Detect which cell encompasses the target text, then output its (x, y) center coordinate. 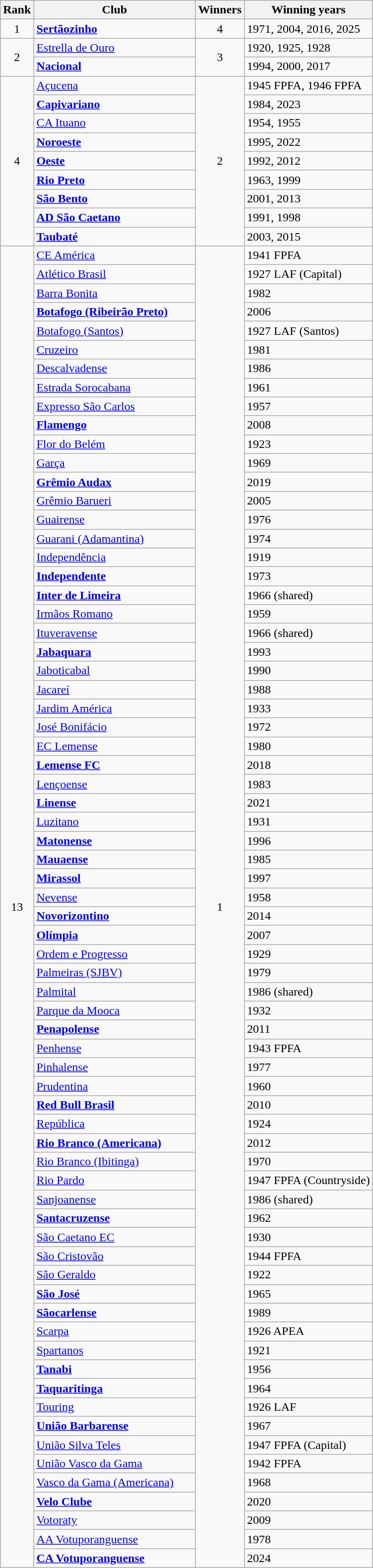
1944 FPFA (309, 1256)
Pinhalense (115, 1067)
São José (115, 1294)
Guairense (115, 519)
Mirassol (115, 878)
Expresso São Carlos (115, 406)
Winners (220, 10)
1996 (309, 841)
2014 (309, 916)
1945 FPFA, 1946 FPFA (309, 85)
Nacional (115, 66)
2001, 2013 (309, 198)
1943 FPFA (309, 1048)
Rio Branco (Ibitinga) (115, 1162)
Jardim América (115, 708)
1968 (309, 1483)
1989 (309, 1313)
CA Votuporanguense (115, 1558)
Taubaté (115, 237)
1919 (309, 558)
Novorizontino (115, 916)
1929 (309, 954)
CA Ituano (115, 123)
AD São Caetano (115, 217)
Santacruzense (115, 1218)
Independência (115, 558)
Jacareí (115, 690)
Sanjoanense (115, 1199)
Rio Preto (115, 180)
1979 (309, 973)
Sertãozinho (115, 29)
Club (115, 10)
1941 FPFA (309, 255)
1932 (309, 1010)
1927 LAF (Santos) (309, 331)
Velo Clube (115, 1502)
Estrada Sorocabana (115, 387)
1974 (309, 538)
1983 (309, 784)
1960 (309, 1086)
Irmãos Romano (115, 614)
Independente (115, 576)
1967 (309, 1426)
1982 (309, 293)
1926 LAF (309, 1407)
Botafogo (Ribeirão Preto) (115, 312)
Lemense FC (115, 765)
2020 (309, 1502)
1990 (309, 671)
Parque da Mooca (115, 1010)
União Vasco da Gama (115, 1464)
CE América (115, 255)
1920, 1925, 1928 (309, 48)
2012 (309, 1142)
Capivariano (115, 104)
Spartanos (115, 1350)
2021 (309, 803)
Prudentina (115, 1086)
2009 (309, 1520)
São Caetano EC (115, 1237)
1947 FPFA (Countryside) (309, 1181)
AA Votuporanguense (115, 1539)
Vasco da Gama (Americana) (115, 1483)
1994, 2000, 2017 (309, 66)
Sãocarlense (115, 1313)
1961 (309, 387)
1957 (309, 406)
Scarpa (115, 1331)
Rank (17, 10)
Matonense (115, 841)
1972 (309, 727)
2011 (309, 1029)
União Barbarense (115, 1426)
1973 (309, 576)
1942 FPFA (309, 1464)
São Geraldo (115, 1275)
Rio Branco (Americana) (115, 1142)
1923 (309, 444)
2024 (309, 1558)
Penapolense (115, 1029)
Palmeiras (SJBV) (115, 973)
1927 LAF (Capital) (309, 274)
José Bonifácio (115, 727)
1958 (309, 897)
República (115, 1124)
2005 (309, 501)
Touring (115, 1407)
Grêmio Barueri (115, 501)
Jabaquara (115, 652)
1986 (309, 369)
Guarani (Adamantina) (115, 538)
1984, 2023 (309, 104)
1956 (309, 1369)
1922 (309, 1275)
São Bento (115, 198)
Ordem e Progresso (115, 954)
Grêmio Audax (115, 482)
Barra Bonita (115, 293)
1988 (309, 690)
1993 (309, 652)
Linense (115, 803)
Atlético Brasil (115, 274)
Descalvadense (115, 369)
Noroeste (115, 142)
1921 (309, 1350)
1995, 2022 (309, 142)
Penhense (115, 1048)
Tanabi (115, 1369)
13 (17, 907)
1959 (309, 614)
Votoraty (115, 1520)
1977 (309, 1067)
Estrella de Ouro (115, 48)
Açucena (115, 85)
1962 (309, 1218)
Red Bull Brasil (115, 1105)
Jaboticabal (115, 671)
2007 (309, 935)
1954, 1955 (309, 123)
Olímpia (115, 935)
Winning years (309, 10)
2003, 2015 (309, 237)
Flamengo (115, 425)
Cruzeiro (115, 350)
1992, 2012 (309, 161)
1963, 1999 (309, 180)
2019 (309, 482)
Palmital (115, 992)
1991, 1998 (309, 217)
2006 (309, 312)
Rio Pardo (115, 1181)
1933 (309, 708)
Mauaense (115, 860)
1931 (309, 821)
1985 (309, 860)
Nevense (115, 897)
1971, 2004, 2016, 2025 (309, 29)
1976 (309, 519)
Oeste (115, 161)
1970 (309, 1162)
Lençoense (115, 784)
Inter de Limeira (115, 595)
1981 (309, 350)
São Cristovão (115, 1256)
Flor do Belém (115, 444)
Ituveravense (115, 633)
Botafogo (Santos) (115, 331)
1926 APEA (309, 1331)
1964 (309, 1388)
União Silva Teles (115, 1445)
2010 (309, 1105)
1978 (309, 1539)
1997 (309, 878)
1924 (309, 1124)
2008 (309, 425)
1930 (309, 1237)
EC Lemense (115, 746)
1965 (309, 1294)
1969 (309, 463)
2018 (309, 765)
3 (220, 57)
Luzitano (115, 821)
1947 FPFA (Capital) (309, 1445)
1980 (309, 746)
Taquaritinga (115, 1388)
Garça (115, 463)
